Return [X, Y] of the center of cell containing provided text 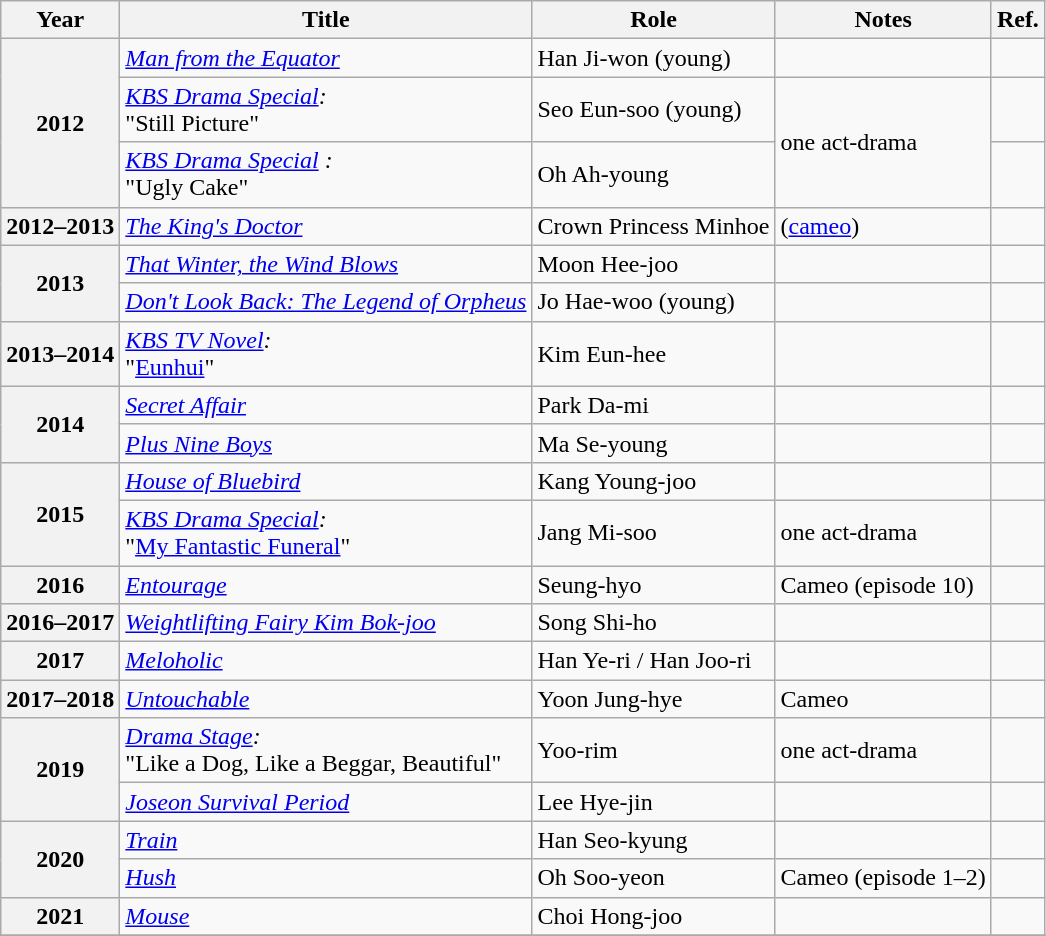
Role [654, 20]
2021 [60, 916]
Cameo (episode 1–2) [883, 878]
Yoo-rim [654, 750]
Han Ye-ri / Han Joo-ri [654, 661]
The King's Doctor [326, 226]
KBS Drama Special:"Still Picture" [326, 110]
Man from the Equator [326, 58]
2016 [60, 585]
Notes [883, 20]
Crown Princess Minhoe [654, 226]
Cameo [883, 699]
2012 [60, 123]
Oh Ah-young [654, 174]
Don't Look Back: The Legend of Orpheus [326, 302]
Untouchable [326, 699]
2017 [60, 661]
KBS TV Novel:"Eunhui" [326, 354]
2019 [60, 770]
House of Bluebird [326, 481]
Seo Eun-soo (young) [654, 110]
Seung-hyo [654, 585]
Meloholic [326, 661]
Han Ji-won (young) [654, 58]
Kim Eun-hee [654, 354]
KBS Drama Special :"Ugly Cake" [326, 174]
Secret Affair [326, 405]
2016–2017 [60, 623]
Jang Mi-soo [654, 532]
Title [326, 20]
Hush [326, 878]
Jo Hae-woo (young) [654, 302]
2020 [60, 859]
Lee Hye-jin [654, 802]
Yoon Jung-hye [654, 699]
That Winter, the Wind Blows [326, 264]
Entourage [326, 585]
Train [326, 840]
2013 [60, 283]
Choi Hong-joo [654, 916]
2012–2013 [60, 226]
2015 [60, 514]
Kang Young-joo [654, 481]
Weightlifting Fairy Kim Bok-joo [326, 623]
Drama Stage:"Like a Dog, Like a Beggar, Beautiful" [326, 750]
Year [60, 20]
2014 [60, 424]
Moon Hee-joo [654, 264]
2013–2014 [60, 354]
(cameo) [883, 226]
Ref. [1018, 20]
Plus Nine Boys [326, 443]
Song Shi-ho [654, 623]
Han Seo-kyung [654, 840]
Cameo (episode 10) [883, 585]
Oh Soo-yeon [654, 878]
Mouse [326, 916]
Park Da-mi [654, 405]
Joseon Survival Period [326, 802]
2017–2018 [60, 699]
Ma Se-young [654, 443]
KBS Drama Special:"My Fantastic Funeral" [326, 532]
